Determine the (X, Y) coordinate at the center of the cell enclosing the given text.  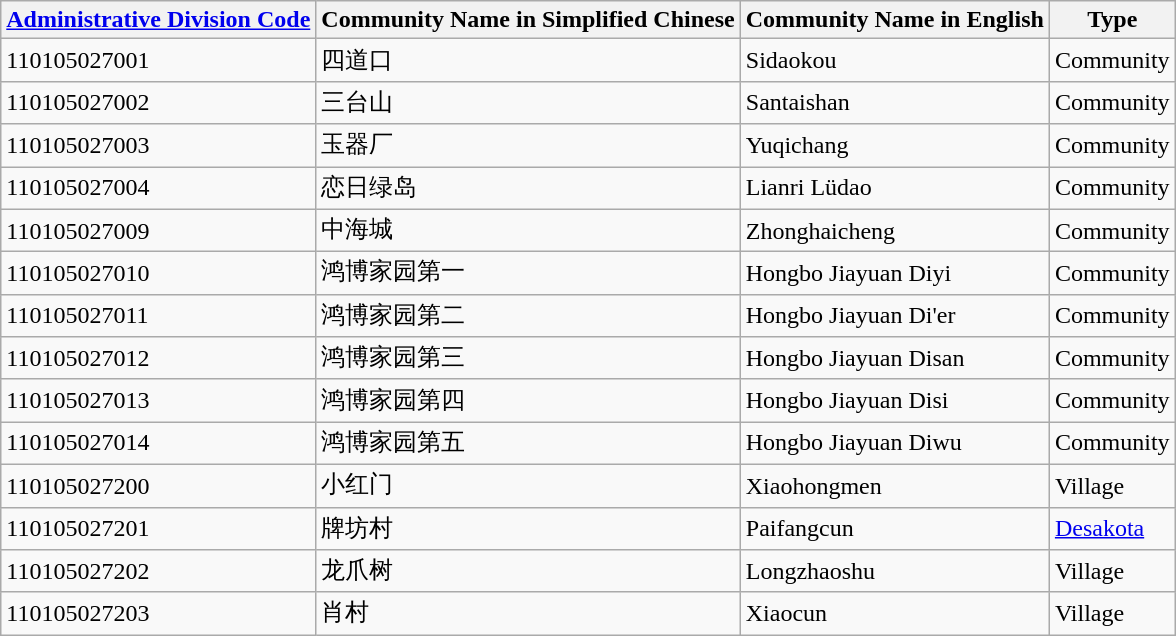
Zhonghaicheng (894, 230)
Hongbo Jiayuan Di'er (894, 316)
110105027200 (158, 486)
鸿博家园第一 (528, 274)
Santaishan (894, 102)
三台山 (528, 102)
Hongbo Jiayuan Diwu (894, 444)
110105027201 (158, 528)
Hongbo Jiayuan Disan (894, 358)
鸿博家园第三 (528, 358)
Xiaocun (894, 614)
Community Name in Simplified Chinese (528, 20)
龙爪树 (528, 572)
110105027012 (158, 358)
鸿博家园第四 (528, 400)
恋日绿岛 (528, 188)
玉器厂 (528, 146)
鸿博家园第二 (528, 316)
110105027203 (158, 614)
肖村 (528, 614)
Hongbo Jiayuan Diyi (894, 274)
鸿博家园第五 (528, 444)
110105027009 (158, 230)
110105027003 (158, 146)
Desakota (1112, 528)
Sidaokou (894, 60)
Type (1112, 20)
中海城 (528, 230)
牌坊村 (528, 528)
110105027014 (158, 444)
四道口 (528, 60)
110105027001 (158, 60)
小红门 (528, 486)
Lianri Lüdao (894, 188)
Yuqichang (894, 146)
110105027202 (158, 572)
110105027002 (158, 102)
Xiaohongmen (894, 486)
Hongbo Jiayuan Disi (894, 400)
110105027011 (158, 316)
Paifangcun (894, 528)
110105027013 (158, 400)
Community Name in English (894, 20)
110105027004 (158, 188)
Administrative Division Code (158, 20)
Longzhaoshu (894, 572)
110105027010 (158, 274)
